Locate the cell with the specified text and output its (X, Y) center coordinate. 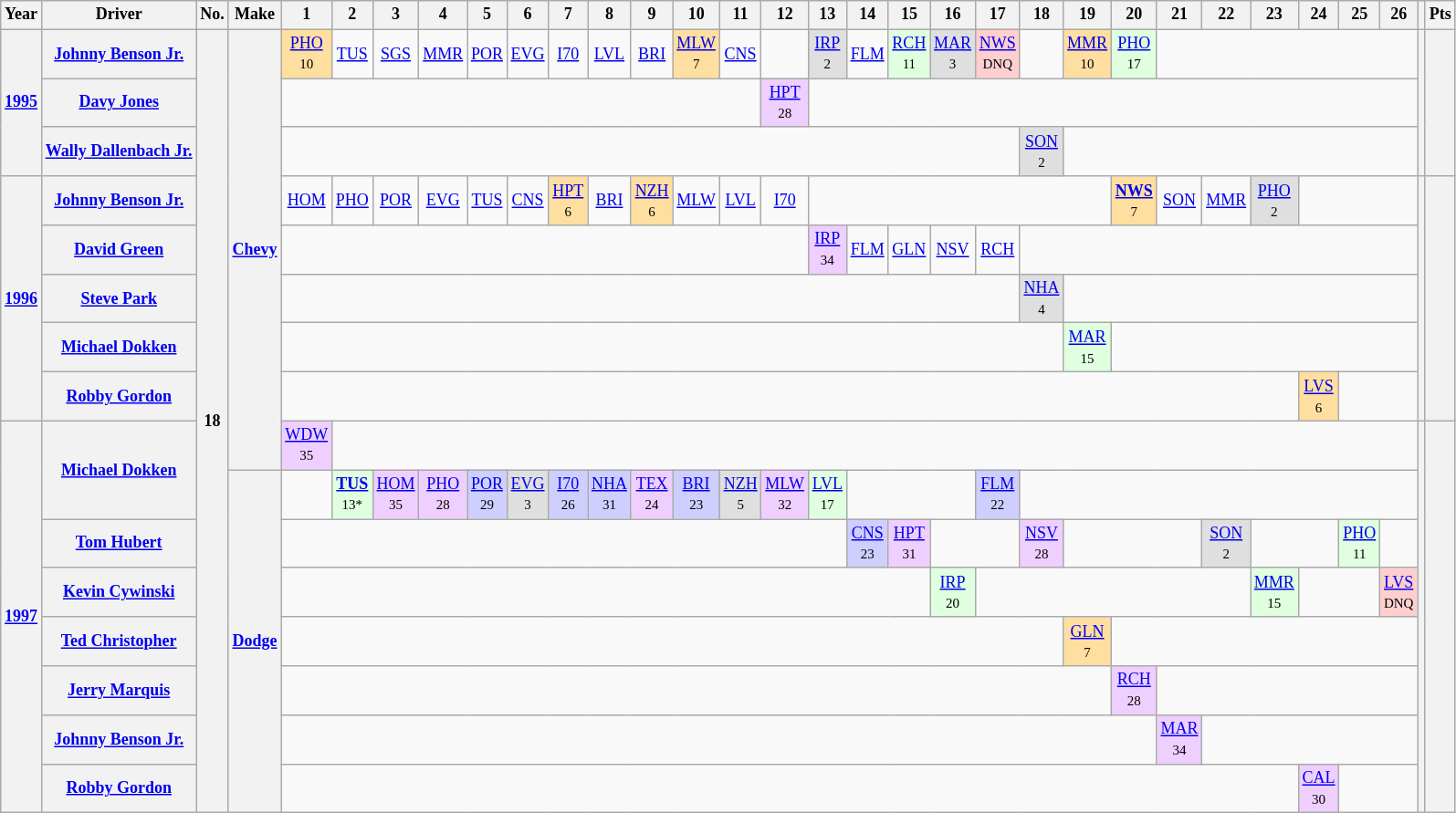
7 (568, 15)
22 (1227, 15)
Year (22, 15)
16 (953, 15)
IRP34 (827, 250)
CNS23 (867, 544)
MAR34 (1179, 739)
PHO (352, 201)
26 (1398, 15)
PHO17 (1134, 54)
25 (1360, 15)
NHA4 (1042, 298)
MLW32 (785, 495)
11 (740, 15)
NZH6 (652, 201)
Tom Hubert (119, 544)
1995 (22, 102)
4 (444, 15)
I7026 (568, 495)
RCH11 (909, 54)
LVSDNQ (1398, 592)
12 (785, 15)
NZH5 (740, 495)
MAR15 (1088, 348)
PHO28 (444, 495)
Steve Park (119, 298)
14 (867, 15)
1 (307, 15)
5 (487, 15)
NWS7 (1134, 201)
9 (652, 15)
23 (1274, 15)
2 (352, 15)
Dodge (255, 641)
Davy Jones (119, 103)
21 (1179, 15)
NSV28 (1042, 544)
HPT6 (568, 201)
6 (528, 15)
HOM (307, 201)
Ted Christopher (119, 641)
SGS (396, 54)
Kevin Cywinski (119, 592)
LVL17 (827, 495)
Wally Dallenbach Jr. (119, 151)
MLW7 (696, 54)
EVG3 (528, 495)
10 (696, 15)
POR29 (487, 495)
RCH (997, 250)
BRI23 (696, 495)
1997 (22, 617)
David Green (119, 250)
24 (1318, 15)
HPT28 (785, 103)
Driver (119, 15)
No. (212, 15)
NHA31 (610, 495)
GLN (909, 250)
19 (1088, 15)
Chevy (255, 250)
20 (1134, 15)
FLM22 (997, 495)
1996 (22, 298)
MMR15 (1274, 592)
TUS13* (352, 495)
Jerry Marquis (119, 691)
17 (997, 15)
3 (396, 15)
GLN7 (1088, 641)
PHO11 (1360, 544)
IRP2 (827, 54)
Pts (1440, 15)
SON (1179, 201)
MMR10 (1088, 54)
PHO2 (1274, 201)
HPT31 (909, 544)
WDW35 (307, 445)
13 (827, 15)
IRP20 (953, 592)
MAR3 (953, 54)
NSV (953, 250)
CAL30 (1318, 788)
TEX24 (652, 495)
PHO10 (307, 54)
NWSDNQ (997, 54)
RCH28 (1134, 691)
HOM35 (396, 495)
LVS6 (1318, 397)
8 (610, 15)
MLW (696, 201)
Make (255, 15)
15 (909, 15)
